Pinpoint the cell where the given text exists, returning its [X, Y] midpoint coordinate. 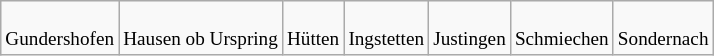
Sondernach [663, 28]
Ingstetten [386, 28]
Gundershofen [60, 28]
Hütten [312, 28]
Hausen ob Urspring [201, 28]
Justingen [470, 28]
Schmiechen [562, 28]
